Detect which cell encompasses the target text, then output its [x, y] center coordinate. 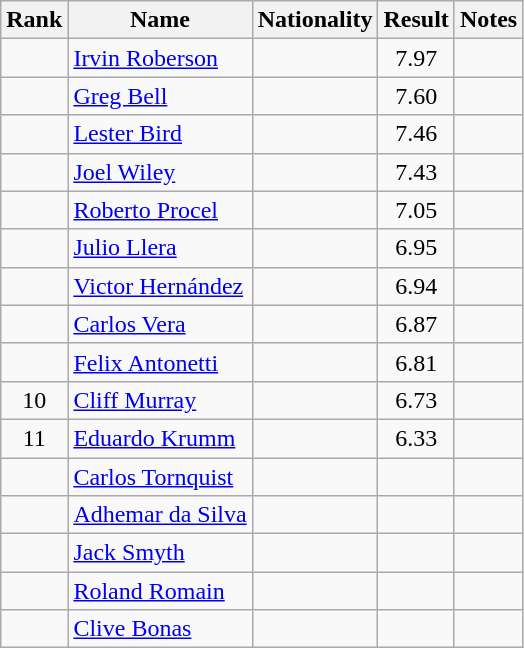
Roland Romain [160, 591]
Jack Smyth [160, 553]
Irvin Roberson [160, 58]
Lester Bird [160, 134]
7.05 [416, 210]
6.87 [416, 324]
Rank [34, 20]
7.46 [416, 134]
6.95 [416, 248]
Nationality [315, 20]
Greg Bell [160, 96]
Carlos Tornquist [160, 477]
Roberto Procel [160, 210]
Adhemar da Silva [160, 515]
Notes [488, 20]
Result [416, 20]
7.43 [416, 172]
Joel Wiley [160, 172]
Victor Hernández [160, 286]
11 [34, 438]
6.73 [416, 400]
6.33 [416, 438]
7.60 [416, 96]
Eduardo Krumm [160, 438]
Clive Bonas [160, 629]
10 [34, 400]
Julio Llera [160, 248]
Carlos Vera [160, 324]
Name [160, 20]
Felix Antonetti [160, 362]
6.94 [416, 286]
Cliff Murray [160, 400]
6.81 [416, 362]
7.97 [416, 58]
